Return (x, y) of the center of cell containing provided text 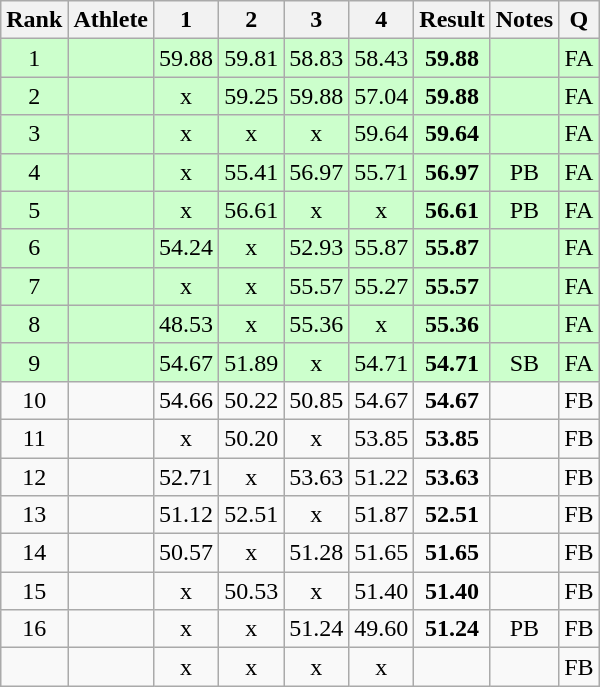
51.87 (382, 515)
58.83 (316, 58)
50.53 (252, 591)
50.57 (186, 553)
51.22 (382, 477)
54.66 (186, 400)
6 (34, 248)
59.81 (252, 58)
9 (34, 362)
14 (34, 553)
Result (452, 20)
12 (34, 477)
49.60 (382, 629)
5 (34, 210)
51.89 (252, 362)
Q (579, 20)
13 (34, 515)
7 (34, 286)
59.25 (252, 96)
57.04 (382, 96)
10 (34, 400)
50.20 (252, 438)
54.24 (186, 248)
16 (34, 629)
51.12 (186, 515)
50.85 (316, 400)
8 (34, 324)
52.71 (186, 477)
55.71 (382, 172)
SB (524, 362)
50.22 (252, 400)
Rank (34, 20)
52.93 (316, 248)
Athlete (111, 20)
51.28 (316, 553)
55.27 (382, 286)
55.41 (252, 172)
11 (34, 438)
58.43 (382, 58)
48.53 (186, 324)
Notes (524, 20)
15 (34, 591)
